From the cell containing the given text, extract its center point as [x, y] coordinate. 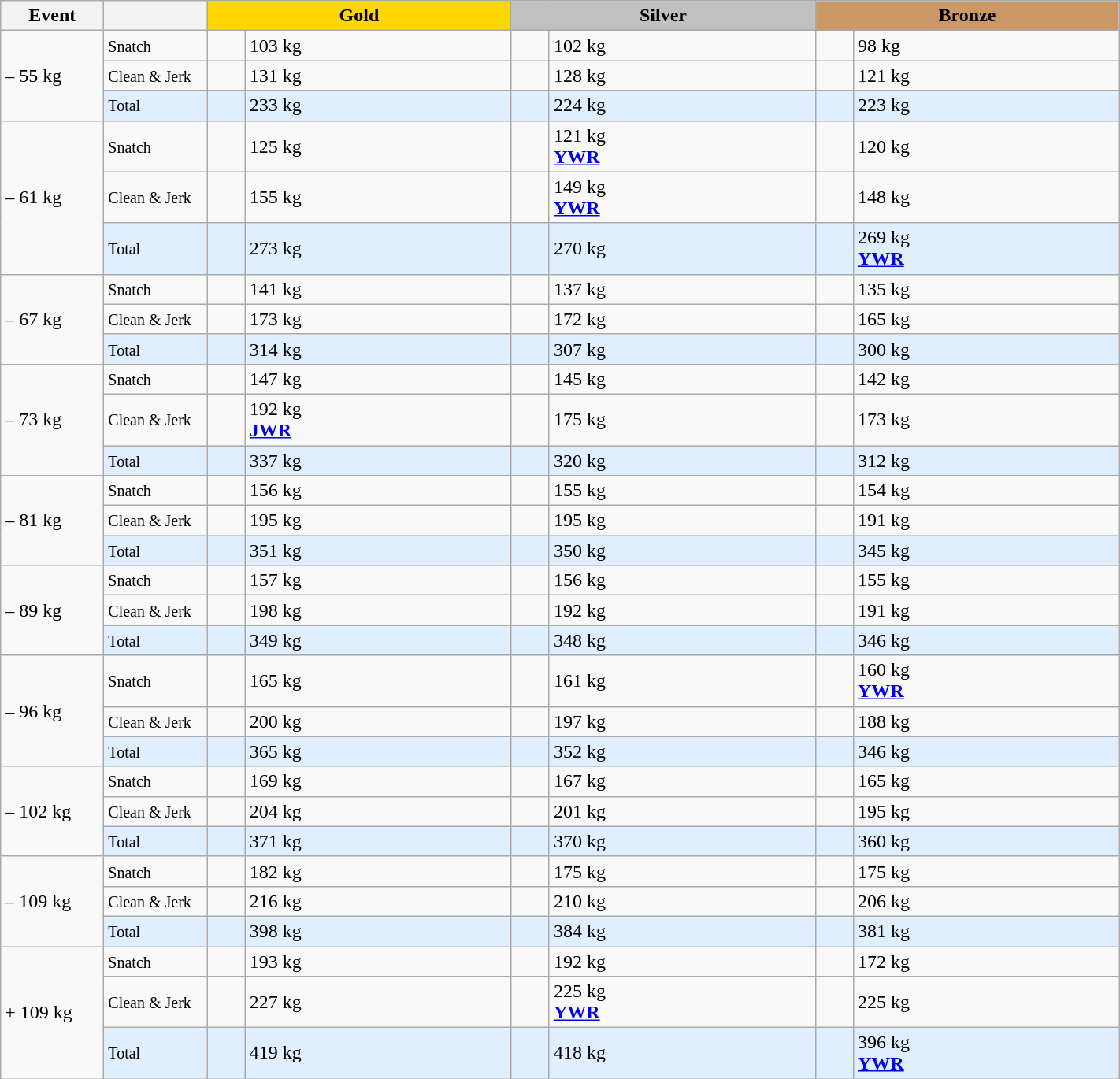
– 102 kg [52, 811]
141 kg [378, 289]
351 kg [378, 551]
Silver [663, 16]
121 kgYWR [682, 146]
+ 109 kg [52, 1013]
169 kg [378, 781]
419 kg [378, 1054]
– 89 kg [52, 610]
157 kg [378, 580]
Event [52, 16]
120 kg [986, 146]
160 kgYWR [986, 680]
337 kg [378, 461]
360 kg [986, 841]
418 kg [682, 1054]
154 kg [986, 491]
147 kg [378, 379]
270 kg [682, 249]
193 kg [378, 962]
352 kg [682, 751]
320 kg [682, 461]
149 kgYWR [682, 197]
128 kg [682, 76]
206 kg [986, 901]
314 kg [378, 349]
125 kg [378, 146]
148 kg [986, 197]
161 kg [682, 680]
225 kg [986, 1002]
307 kg [682, 349]
– 81 kg [52, 521]
145 kg [682, 379]
227 kg [378, 1002]
188 kg [986, 721]
348 kg [682, 640]
167 kg [682, 781]
197 kg [682, 721]
223 kg [986, 106]
192 kgJWR [378, 419]
102 kg [682, 46]
98 kg [986, 46]
– 55 kg [52, 76]
349 kg [378, 640]
233 kg [378, 106]
224 kg [682, 106]
398 kg [378, 931]
370 kg [682, 841]
381 kg [986, 931]
225 kgYWR [682, 1002]
142 kg [986, 379]
131 kg [378, 76]
273 kg [378, 249]
204 kg [378, 811]
135 kg [986, 289]
200 kg [378, 721]
– 61 kg [52, 197]
Bronze [967, 16]
210 kg [682, 901]
365 kg [378, 751]
Gold [359, 16]
– 109 kg [52, 901]
– 73 kg [52, 419]
103 kg [378, 46]
300 kg [986, 349]
345 kg [986, 551]
121 kg [986, 76]
137 kg [682, 289]
201 kg [682, 811]
198 kg [378, 610]
269 kgYWR [986, 249]
312 kg [986, 461]
– 96 kg [52, 710]
371 kg [378, 841]
216 kg [378, 901]
384 kg [682, 931]
350 kg [682, 551]
– 67 kg [52, 319]
182 kg [378, 871]
396 kgYWR [986, 1054]
